Determine the [x, y] coordinate at the center of the cell enclosing the given text.  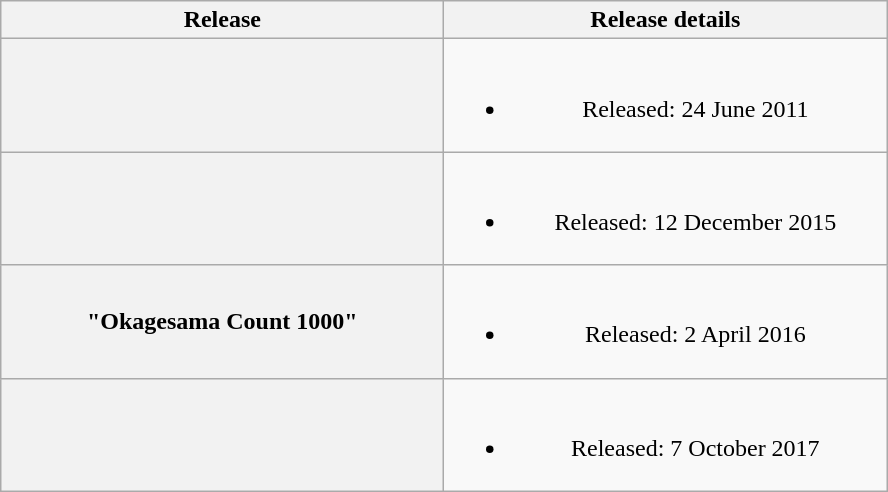
Released: 12 December 2015 [666, 208]
Release details [666, 20]
Released: 24 June 2011 [666, 96]
Release [222, 20]
Released: 2 April 2016 [666, 322]
Released: 7 October 2017 [666, 434]
"Okagesama Count 1000" [222, 322]
